For the text-containing cell, return its midpoint in (X, Y) coordinate format. 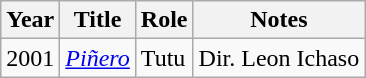
Tutu (164, 58)
2001 (30, 58)
Year (30, 20)
Role (164, 20)
Notes (279, 20)
Piñero (98, 58)
Title (98, 20)
Dir. Leon Ichaso (279, 58)
